Determine the (X, Y) coordinate at the center of the cell enclosing the given text.  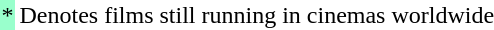
* (8, 15)
